Return [X, Y] of the center of cell containing provided text 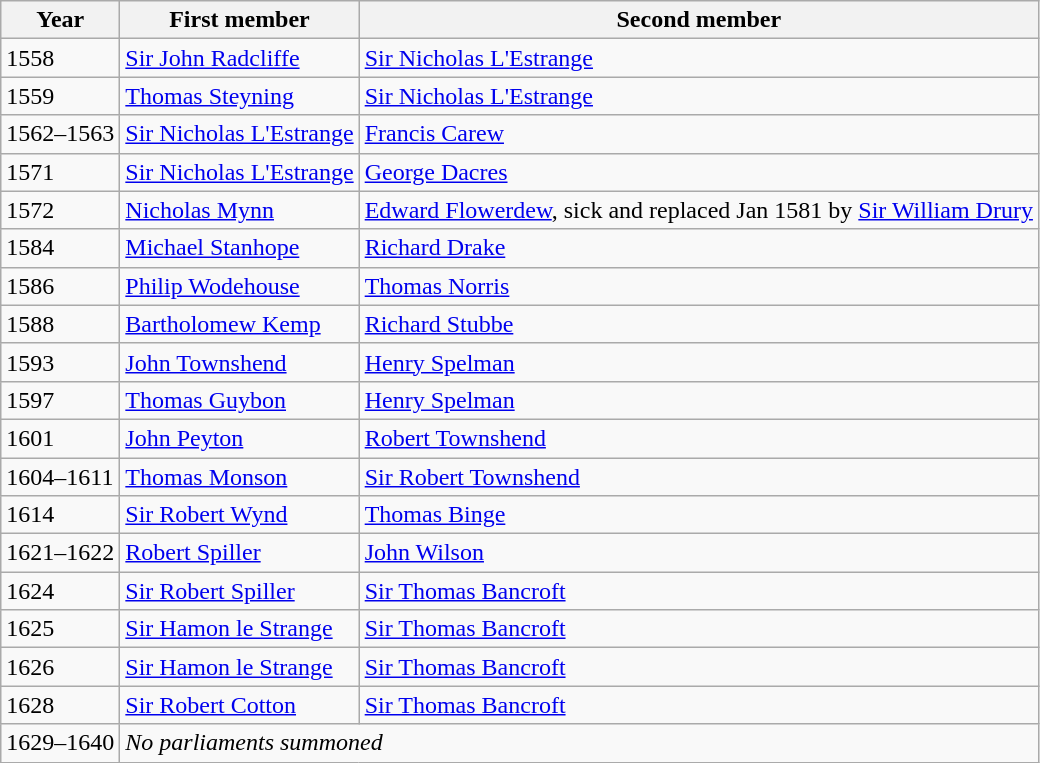
Nicholas Mynn [240, 210]
1626 [60, 667]
Thomas Steyning [240, 96]
1586 [60, 286]
Thomas Norris [698, 286]
1588 [60, 324]
Thomas Monson [240, 477]
Thomas Guybon [240, 400]
1558 [60, 58]
John Townshend [240, 362]
George Dacres [698, 172]
Francis Carew [698, 134]
Sir Robert Townshend [698, 477]
First member [240, 20]
Robert Townshend [698, 438]
1584 [60, 248]
John Wilson [698, 553]
1625 [60, 629]
1559 [60, 96]
1621–1622 [60, 553]
Sir Robert Cotton [240, 705]
1614 [60, 515]
Michael Stanhope [240, 248]
Richard Stubbe [698, 324]
Richard Drake [698, 248]
1628 [60, 705]
1571 [60, 172]
Year [60, 20]
Sir Robert Spiller [240, 591]
Edward Flowerdew, sick and replaced Jan 1581 by Sir William Drury [698, 210]
Philip Wodehouse [240, 286]
Sir John Radcliffe [240, 58]
Thomas Binge [698, 515]
No parliaments summoned [580, 743]
1597 [60, 400]
1604–1611 [60, 477]
1593 [60, 362]
1624 [60, 591]
1601 [60, 438]
1629–1640 [60, 743]
1562–1563 [60, 134]
Second member [698, 20]
Sir Robert Wynd [240, 515]
1572 [60, 210]
Robert Spiller [240, 553]
Bartholomew Kemp [240, 324]
John Peyton [240, 438]
